Scan for the cell matching the given text and deliver its [x, y] coordinate at center. 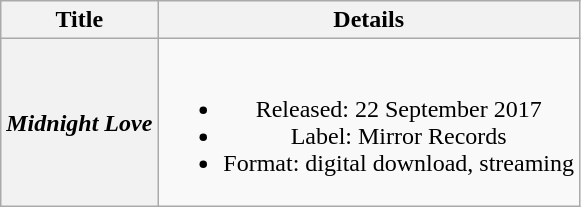
Released: 22 September 2017Label: Mirror RecordsFormat: digital download, streaming [369, 122]
Title [80, 20]
Midnight Love [80, 122]
Details [369, 20]
